Detect which cell encompasses the target text, then output its [x, y] center coordinate. 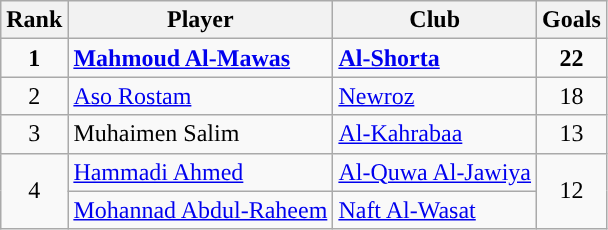
Newroz [435, 96]
12 [572, 191]
Al-Shorta [435, 58]
1 [34, 58]
18 [572, 96]
Mohannad Abdul-Raheem [200, 210]
Hammadi Ahmed [200, 172]
Muhaimen Salim [200, 134]
Player [200, 20]
13 [572, 134]
Naft Al-Wasat [435, 210]
3 [34, 134]
2 [34, 96]
22 [572, 58]
Aso Rostam [200, 96]
Mahmoud Al-Mawas [200, 58]
Al-Quwa Al-Jawiya [435, 172]
Goals [572, 20]
Rank [34, 20]
4 [34, 191]
Al-Kahrabaa [435, 134]
Club [435, 20]
